Detect which cell encompasses the target text, then output its (X, Y) center coordinate. 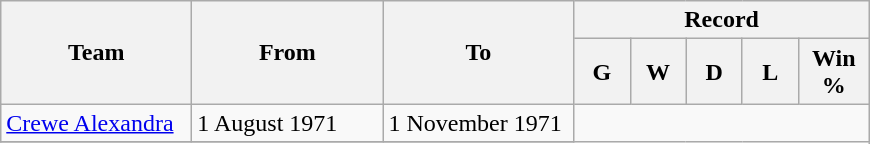
From (288, 52)
1 August 1971 (288, 123)
Record (722, 20)
Team (96, 52)
G (602, 72)
1 November 1971 (478, 123)
To (478, 52)
L (770, 72)
W (658, 72)
Crewe Alexandra (96, 123)
D (714, 72)
Win % (834, 72)
